Output the (X, Y) coordinate of the center of the cell containing the given text.  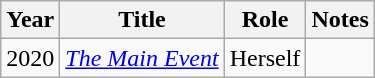
Notes (340, 20)
Role (265, 20)
Title (142, 20)
Year (30, 20)
Herself (265, 58)
The Main Event (142, 58)
2020 (30, 58)
